Find where the given text appears and provide that cell's center as [x, y] coordinate. 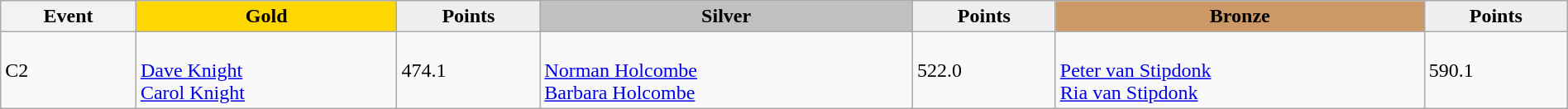
Event [69, 17]
C2 [69, 70]
474.1 [468, 70]
522.0 [984, 70]
590.1 [1495, 70]
Peter van StipdonkRia van Stipdonk [1240, 70]
Bronze [1240, 17]
Silver [726, 17]
Gold [266, 17]
Norman HolcombeBarbara Holcombe [726, 70]
Dave KnightCarol Knight [266, 70]
